Scan for the cell matching the given text and deliver its [x, y] coordinate at center. 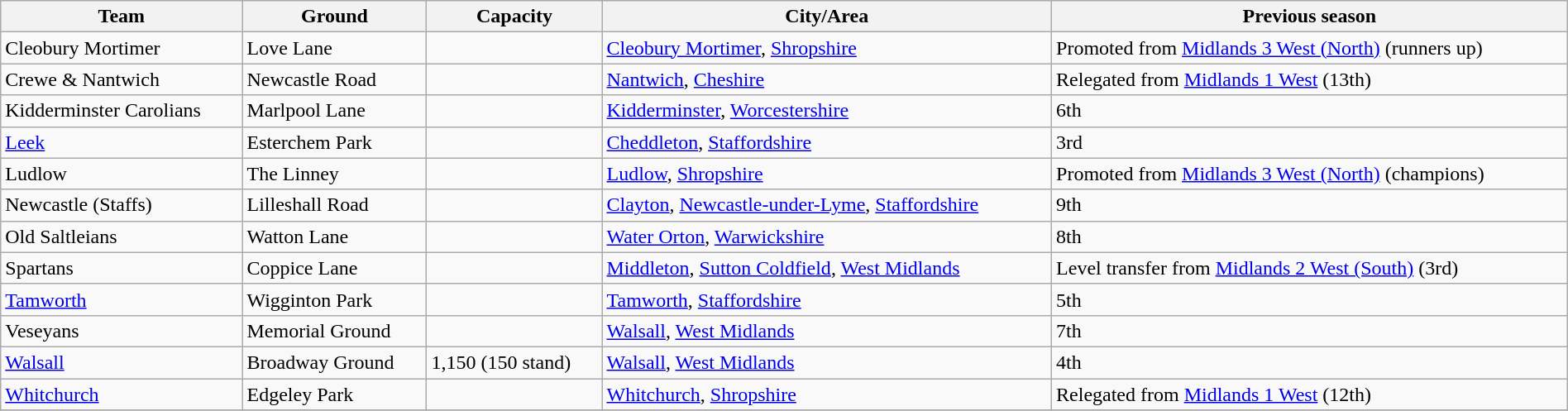
8th [1310, 237]
Crewe & Nantwich [122, 79]
Whitchurch, Shropshire [827, 394]
Team [122, 17]
Cleobury Mortimer, Shropshire [827, 48]
Love Lane [334, 48]
Nantwich, Cheshire [827, 79]
The Linney [334, 174]
5th [1310, 299]
Cheddleton, Staffordshire [827, 142]
Whitchurch [122, 394]
Relegated from Midlands 1 West (13th) [1310, 79]
6th [1310, 111]
Middleton, Sutton Coldfield, West Midlands [827, 268]
Marlpool Lane [334, 111]
Ludlow [122, 174]
Previous season [1310, 17]
Leek [122, 142]
Watton Lane [334, 237]
Newcastle (Staffs) [122, 205]
Wigginton Park [334, 299]
Spartans [122, 268]
Promoted from Midlands 3 West (North) (champions) [1310, 174]
Kidderminster, Worcestershire [827, 111]
Walsall [122, 362]
Water Orton, Warwickshire [827, 237]
4th [1310, 362]
Lilleshall Road [334, 205]
Tamworth [122, 299]
9th [1310, 205]
7th [1310, 331]
Clayton, Newcastle-under-Lyme, Staffordshire [827, 205]
Promoted from Midlands 3 West (North) (runners up) [1310, 48]
Ground [334, 17]
1,150 (150 stand) [514, 362]
Coppice Lane [334, 268]
Newcastle Road [334, 79]
Edgeley Park [334, 394]
Esterchem Park [334, 142]
Cleobury Mortimer [122, 48]
3rd [1310, 142]
Level transfer from Midlands 2 West (South) (3rd) [1310, 268]
Capacity [514, 17]
Tamworth, Staffordshire [827, 299]
Relegated from Midlands 1 West (12th) [1310, 394]
Old Saltleians [122, 237]
Kidderminster Carolians [122, 111]
Veseyans [122, 331]
Ludlow, Shropshire [827, 174]
City/Area [827, 17]
Broadway Ground [334, 362]
Memorial Ground [334, 331]
